Determine the [x, y] coordinate at the center of the cell enclosing the given text.  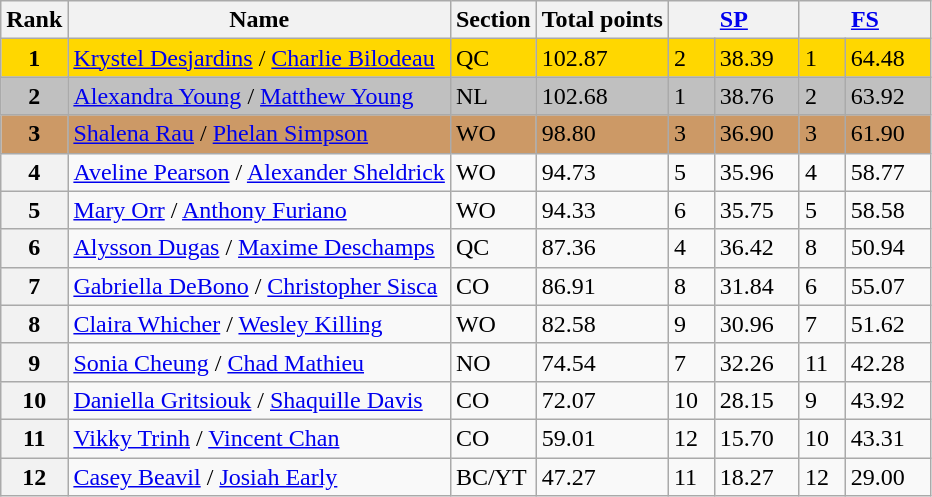
61.90 [888, 134]
30.96 [756, 324]
43.92 [888, 400]
Krystel Desjardins / Charlie Bilodeau [260, 58]
74.54 [602, 362]
63.92 [888, 96]
Section [493, 20]
36.90 [756, 134]
38.76 [756, 96]
Vikky Trinh / Vincent Chan [260, 438]
87.36 [602, 248]
94.73 [602, 172]
94.33 [602, 210]
Total points [602, 20]
Alysson Dugas / Maxime Deschamps [260, 248]
28.15 [756, 400]
Aveline Pearson / Alexander Sheldrick [260, 172]
64.48 [888, 58]
82.58 [602, 324]
102.87 [602, 58]
Casey Beavil / Josiah Early [260, 477]
50.94 [888, 248]
58.58 [888, 210]
59.01 [602, 438]
NL [493, 96]
15.70 [756, 438]
18.27 [756, 477]
Rank [34, 20]
Mary Orr / Anthony Furiano [260, 210]
31.84 [756, 286]
55.07 [888, 286]
Daniella Gritsiouk / Shaquille Davis [260, 400]
38.39 [756, 58]
BC/YT [493, 477]
NO [493, 362]
32.26 [756, 362]
FS [864, 20]
35.75 [756, 210]
Gabriella DeBono / Christopher Sisca [260, 286]
Alexandra Young / Matthew Young [260, 96]
36.42 [756, 248]
72.07 [602, 400]
98.80 [602, 134]
42.28 [888, 362]
Sonia Cheung / Chad Mathieu [260, 362]
Name [260, 20]
29.00 [888, 477]
86.91 [602, 286]
35.96 [756, 172]
51.62 [888, 324]
Shalena Rau / Phelan Simpson [260, 134]
SP [734, 20]
58.77 [888, 172]
Claira Whicher / Wesley Killing [260, 324]
43.31 [888, 438]
102.68 [602, 96]
47.27 [602, 477]
